Return the (X, Y) coordinate for the center point of the cell that contains the specified text.  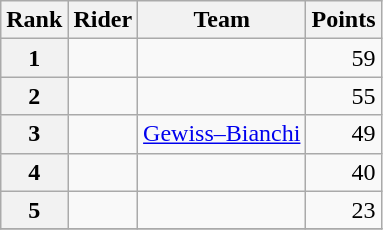
Team (222, 20)
59 (344, 58)
Gewiss–Bianchi (222, 134)
Points (344, 20)
49 (344, 134)
55 (344, 96)
5 (34, 210)
2 (34, 96)
4 (34, 172)
23 (344, 210)
1 (34, 58)
3 (34, 134)
Rider (103, 20)
Rank (34, 20)
40 (344, 172)
